Search for the cell housing the specified text and yield its [x, y] center coordinate. 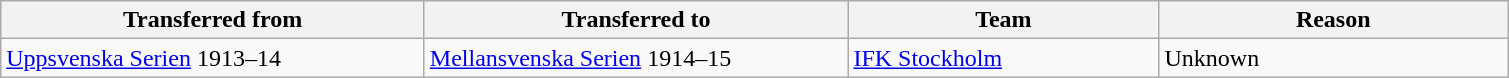
Transferred from [213, 20]
Mellansvenska Serien 1914–15 [636, 58]
Transferred to [636, 20]
IFK Stockholm [1004, 58]
Team [1004, 20]
Uppsvenska Serien 1913–14 [213, 58]
Unknown [1334, 58]
Reason [1334, 20]
